Capture the cell that displays the provided text and extract its [X, Y] central coordinate. 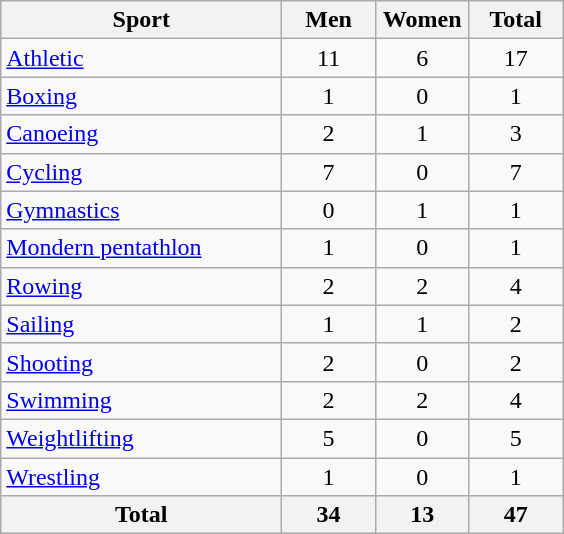
Rowing [142, 286]
Cycling [142, 172]
Boxing [142, 96]
17 [516, 58]
Men [329, 20]
47 [516, 515]
11 [329, 58]
3 [516, 134]
Weightlifting [142, 438]
6 [422, 58]
Athletic [142, 58]
Shooting [142, 362]
Gymnastics [142, 210]
Wrestling [142, 477]
Sport [142, 20]
34 [329, 515]
Swimming [142, 400]
Sailing [142, 324]
13 [422, 515]
Mondern pentathlon [142, 248]
Women [422, 20]
Canoeing [142, 134]
